Locate the cell with the specified text and output its (x, y) center coordinate. 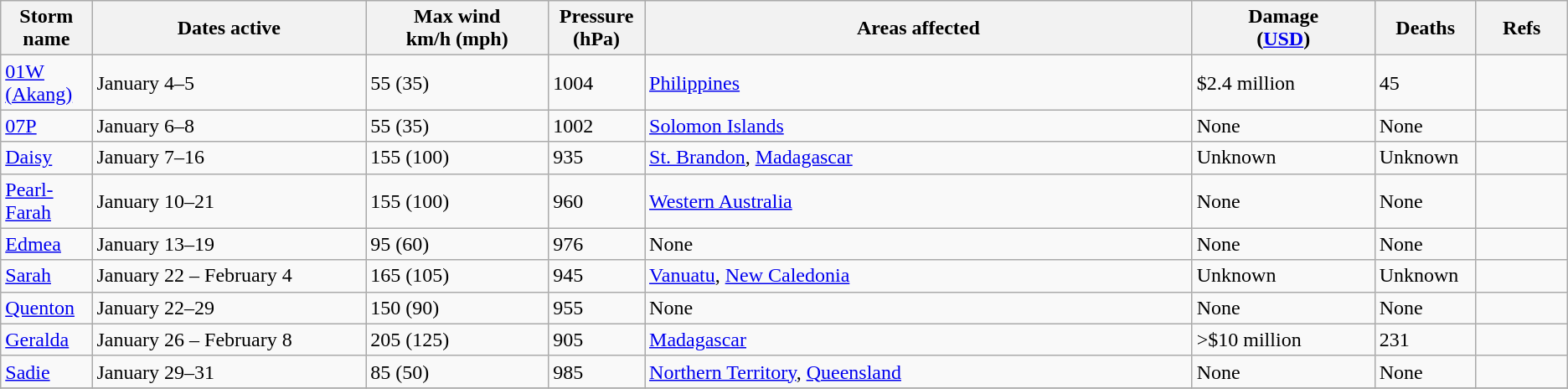
Storm name (47, 29)
Areas affected (919, 29)
$2.4 million (1283, 82)
Sadie (47, 371)
January 13–19 (230, 244)
>$10 million (1283, 340)
Pressure(hPa) (596, 29)
St. Brandon, Madagascar (919, 158)
Sarah (47, 276)
Madagascar (919, 340)
1004 (596, 82)
January 6–8 (230, 126)
07P (47, 126)
905 (596, 340)
1002 (596, 126)
Pearl-Farah (47, 201)
Daisy (47, 158)
January 26 – February 8 (230, 340)
January 10–21 (230, 201)
Max windkm/h (mph) (457, 29)
Philippines (919, 82)
985 (596, 371)
Solomon Islands (919, 126)
85 (50) (457, 371)
Damage(USD) (1283, 29)
231 (1426, 340)
960 (596, 201)
945 (596, 276)
955 (596, 308)
Deaths (1426, 29)
976 (596, 244)
165 (105) (457, 276)
Western Australia (919, 201)
January 4–5 (230, 82)
205 (125) (457, 340)
January 22 – February 4 (230, 276)
Geralda (47, 340)
January 7–16 (230, 158)
01W (Akang) (47, 82)
150 (90) (457, 308)
January 29–31 (230, 371)
Vanuatu, New Caledonia (919, 276)
95 (60) (457, 244)
935 (596, 158)
Edmea (47, 244)
45 (1426, 82)
Northern Territory, Queensland (919, 371)
January 22–29 (230, 308)
Refs (1521, 29)
Dates active (230, 29)
Quenton (47, 308)
